For the text-containing cell, return its midpoint in [X, Y] coordinate format. 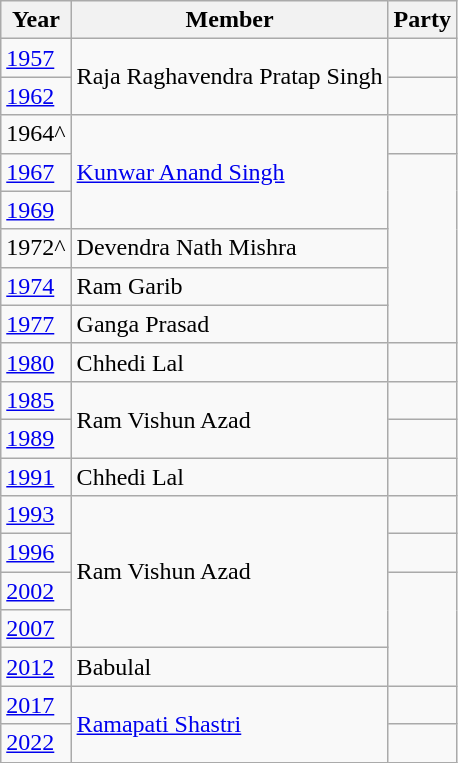
2002 [36, 591]
Kunwar Anand Singh [230, 172]
1969 [36, 210]
1957 [36, 58]
Babulal [230, 667]
Ganga Prasad [230, 324]
Year [36, 20]
1964^ [36, 134]
Ramapati Shastri [230, 724]
Raja Raghavendra Pratap Singh [230, 77]
Ram Garib [230, 286]
1972^ [36, 248]
1962 [36, 96]
1993 [36, 515]
2022 [36, 743]
1974 [36, 286]
1996 [36, 553]
Party [422, 20]
Devendra Nath Mishra [230, 248]
1967 [36, 172]
Member [230, 20]
2007 [36, 629]
2017 [36, 705]
1989 [36, 438]
2012 [36, 667]
1977 [36, 324]
1991 [36, 477]
1980 [36, 362]
1985 [36, 400]
